Determine the [X, Y] coordinate at the center of the cell enclosing the given text.  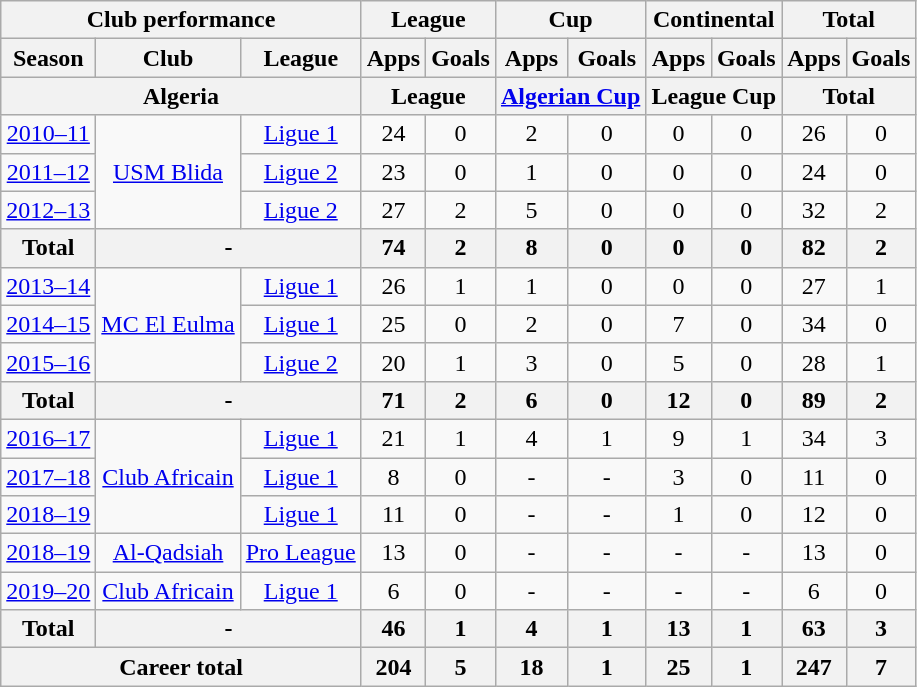
82 [814, 248]
46 [393, 629]
Pro League [300, 553]
9 [678, 438]
18 [531, 667]
League Cup [714, 96]
2015–16 [48, 362]
USM Blida [168, 172]
21 [393, 438]
Club performance [181, 20]
204 [393, 667]
2014–15 [48, 324]
2019–20 [48, 591]
Career total [181, 667]
32 [814, 210]
28 [814, 362]
2012–13 [48, 210]
71 [393, 400]
63 [814, 629]
Algeria [181, 96]
Club [168, 58]
2016–17 [48, 438]
23 [393, 172]
2013–14 [48, 286]
2010–11 [48, 134]
Cup [570, 20]
Season [48, 58]
247 [814, 667]
2017–18 [48, 477]
MC El Eulma [168, 324]
Continental [714, 20]
89 [814, 400]
Al-Qadsiah [168, 553]
20 [393, 362]
Algerian Cup [570, 96]
74 [393, 248]
2011–12 [48, 172]
